Find where the given text appears and provide that cell's center as (X, Y) coordinate. 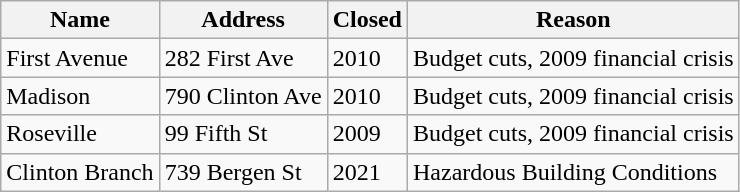
Closed (367, 20)
99 Fifth St (243, 134)
Hazardous Building Conditions (574, 172)
Clinton Branch (80, 172)
First Avenue (80, 58)
739 Bergen St (243, 172)
Name (80, 20)
790 Clinton Ave (243, 96)
Reason (574, 20)
Madison (80, 96)
282 First Ave (243, 58)
2021 (367, 172)
2009 (367, 134)
Roseville (80, 134)
Address (243, 20)
